Provide the (X, Y) coordinate of the cell's center where the given text is located.  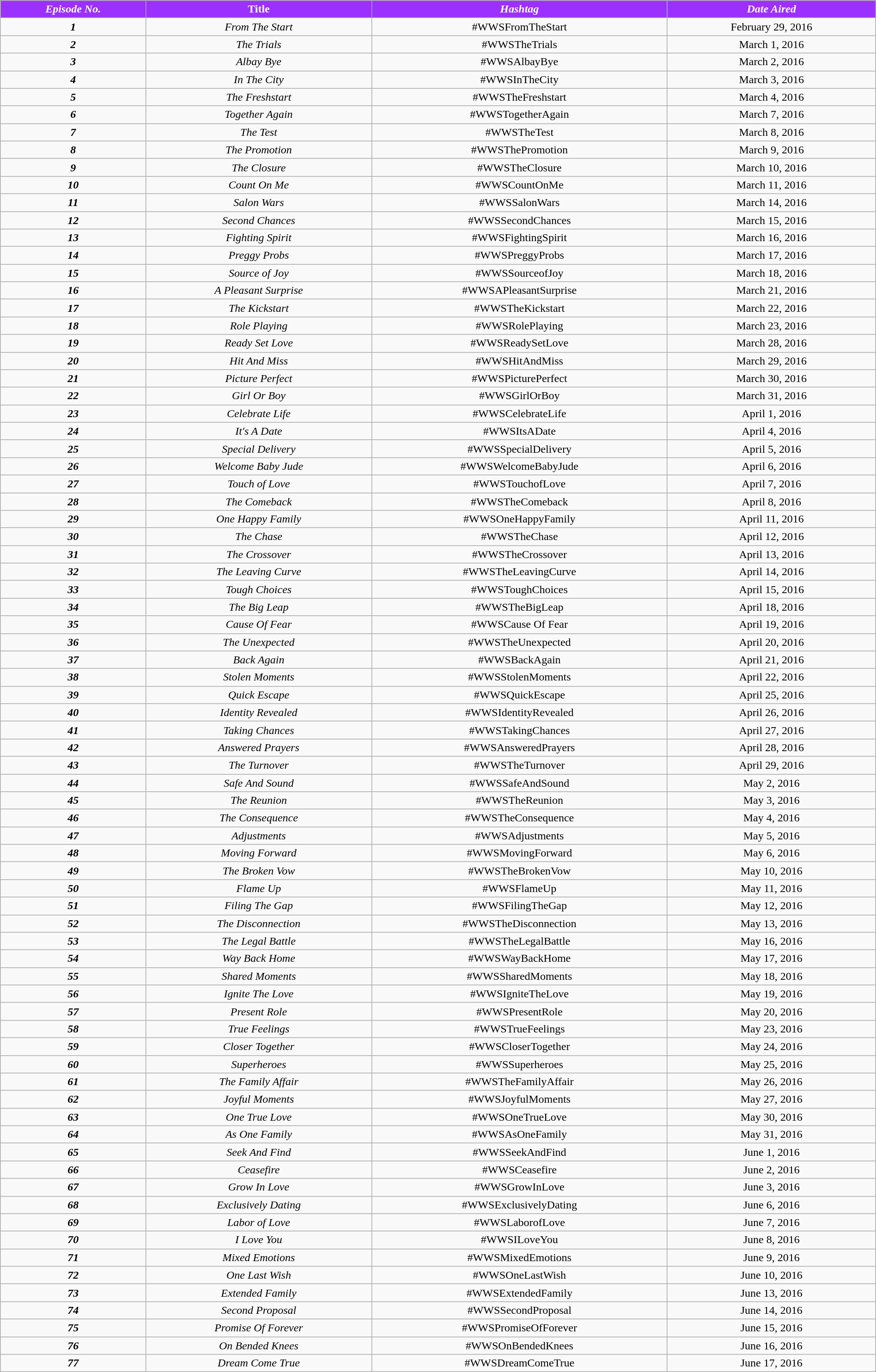
Safe And Sound (259, 783)
April 8, 2016 (772, 501)
#WWSReadySetLove (519, 343)
72 (73, 1275)
33 (73, 589)
One Happy Family (259, 519)
58 (73, 1029)
Fighting Spirit (259, 238)
Exclusively Dating (259, 1205)
16 (73, 291)
The Legal Battle (259, 941)
Shared Moments (259, 976)
March 10, 2016 (772, 167)
March 17, 2016 (772, 255)
March 3, 2016 (772, 79)
Count On Me (259, 185)
May 13, 2016 (772, 923)
#WWSTheBrokenVow (519, 871)
#WWSCelebrateLife (519, 413)
June 7, 2016 (772, 1222)
May 6, 2016 (772, 853)
#WWSSalonWars (519, 202)
25 (73, 449)
#WWSCause Of Fear (519, 625)
May 25, 2016 (772, 1064)
24 (73, 431)
#WWSTheFamilyAffair (519, 1082)
#WWSAPleasantSurprise (519, 291)
April 5, 2016 (772, 449)
35 (73, 625)
June 1, 2016 (772, 1152)
May 5, 2016 (772, 836)
June 2, 2016 (772, 1170)
68 (73, 1205)
Role Playing (259, 326)
75 (73, 1328)
#WWSAdjustments (519, 836)
In The City (259, 79)
May 19, 2016 (772, 994)
#WWSAlbayBye (519, 62)
June 8, 2016 (772, 1240)
May 3, 2016 (772, 801)
Touch of Love (259, 484)
#WWSGrowInLove (519, 1187)
#WWSTouchofLove (519, 484)
#WWSSecondChances (519, 220)
#WWSDreamComeTrue (519, 1363)
6 (73, 115)
Adjustments (259, 836)
#WWSExclusivelyDating (519, 1205)
Dream Come True (259, 1363)
The Disconnection (259, 923)
June 10, 2016 (772, 1275)
#WWSExtendedFamily (519, 1293)
#WWSTheLegalBattle (519, 941)
#WWSPicturePerfect (519, 378)
7 (73, 132)
April 21, 2016 (772, 660)
May 31, 2016 (772, 1135)
The Freshstart (259, 97)
Celebrate Life (259, 413)
#WWSRolePlaying (519, 326)
#WWSHitAndMiss (519, 361)
#WWSFightingSpirit (519, 238)
True Feelings (259, 1029)
#WWSTheTest (519, 132)
Girl Or Boy (259, 396)
#WWSSourceofJoy (519, 273)
June 17, 2016 (772, 1363)
April 18, 2016 (772, 607)
8 (73, 150)
Preggy Probs (259, 255)
Date Aired (772, 9)
Second Chances (259, 220)
50 (73, 888)
42 (73, 747)
Grow In Love (259, 1187)
One True Love (259, 1117)
March 11, 2016 (772, 185)
73 (73, 1293)
Joyful Moments (259, 1099)
#WWSJoyfulMoments (519, 1099)
53 (73, 941)
20 (73, 361)
February 29, 2016 (772, 27)
2 (73, 44)
22 (73, 396)
March 14, 2016 (772, 202)
#WWSSuperheroes (519, 1064)
March 7, 2016 (772, 115)
March 21, 2016 (772, 291)
12 (73, 220)
37 (73, 660)
40 (73, 712)
Episode No. (73, 9)
May 23, 2016 (772, 1029)
March 15, 2016 (772, 220)
#WWSSeekAndFind (519, 1152)
65 (73, 1152)
The Consequence (259, 818)
21 (73, 378)
#WWSOneLastWish (519, 1275)
The Reunion (259, 801)
67 (73, 1187)
Flame Up (259, 888)
The Closure (259, 167)
#WWSFlameUp (519, 888)
28 (73, 501)
Seek And Find (259, 1152)
Filing The Gap (259, 906)
#WWSTheReunion (519, 801)
#WWSMovingForward (519, 853)
48 (73, 853)
#WWSPreggyProbs (519, 255)
June 15, 2016 (772, 1328)
Tough Choices (259, 589)
June 6, 2016 (772, 1205)
April 14, 2016 (772, 572)
17 (73, 308)
32 (73, 572)
May 26, 2016 (772, 1082)
76 (73, 1346)
The Crossover (259, 554)
May 4, 2016 (772, 818)
#WWSTheConsequence (519, 818)
#WWSAnsweredPrayers (519, 747)
April 13, 2016 (772, 554)
26 (73, 466)
The Test (259, 132)
The Chase (259, 537)
5 (73, 97)
66 (73, 1170)
Title (259, 9)
#WWSSpecialDelivery (519, 449)
#WWSTrueFeelings (519, 1029)
27 (73, 484)
19 (73, 343)
May 24, 2016 (772, 1046)
April 6, 2016 (772, 466)
The Leaving Curve (259, 572)
Way Back Home (259, 959)
#WWSTheComeback (519, 501)
45 (73, 801)
34 (73, 607)
11 (73, 202)
#WWSSharedMoments (519, 976)
56 (73, 994)
Closer Together (259, 1046)
#WWSTheClosure (519, 167)
#WWSTogetherAgain (519, 115)
#WWSStolenMoments (519, 677)
#WWSIdentityRevealed (519, 712)
Extended Family (259, 1293)
April 26, 2016 (772, 712)
59 (73, 1046)
Taking Chances (259, 730)
June 16, 2016 (772, 1346)
70 (73, 1240)
April 25, 2016 (772, 695)
49 (73, 871)
March 30, 2016 (772, 378)
The Family Affair (259, 1082)
#WWSTheChase (519, 537)
April 28, 2016 (772, 747)
39 (73, 695)
#WWSToughChoices (519, 589)
51 (73, 906)
64 (73, 1135)
Labor of Love (259, 1222)
#WWSTheBigLeap (519, 607)
June 14, 2016 (772, 1310)
#WWSCloserTogether (519, 1046)
Ignite The Love (259, 994)
1 (73, 27)
#WWSPromiseOfForever (519, 1328)
May 2, 2016 (772, 783)
One Last Wish (259, 1275)
March 1, 2016 (772, 44)
Back Again (259, 660)
The Trials (259, 44)
March 28, 2016 (772, 343)
A Pleasant Surprise (259, 291)
#WWSTheKickstart (519, 308)
44 (73, 783)
April 20, 2016 (772, 642)
#WWSILoveYou (519, 1240)
9 (73, 167)
Ceasefire (259, 1170)
3 (73, 62)
May 20, 2016 (772, 1011)
52 (73, 923)
#WWSItsADate (519, 431)
#WWSOneTrueLove (519, 1117)
June 13, 2016 (772, 1293)
May 30, 2016 (772, 1117)
#WWSOneHappyFamily (519, 519)
14 (73, 255)
#WWSTheUnexpected (519, 642)
The Broken Vow (259, 871)
#WWSThePromotion (519, 150)
#WWSOnBendedKnees (519, 1346)
60 (73, 1064)
30 (73, 537)
The Promotion (259, 150)
#WWSWelcomeBabyJude (519, 466)
Cause Of Fear (259, 625)
May 11, 2016 (772, 888)
#WWSQuickEscape (519, 695)
10 (73, 185)
April 27, 2016 (772, 730)
#WWSSafeAndSound (519, 783)
May 17, 2016 (772, 959)
April 29, 2016 (772, 765)
#WWSWayBackHome (519, 959)
71 (73, 1257)
April 7, 2016 (772, 484)
41 (73, 730)
April 1, 2016 (772, 413)
#WWSTheTrials (519, 44)
38 (73, 677)
Hit And Miss (259, 361)
74 (73, 1310)
#WWSTheFreshstart (519, 97)
31 (73, 554)
#WWSTakingChances (519, 730)
April 19, 2016 (772, 625)
#WWSIgniteTheLove (519, 994)
46 (73, 818)
March 16, 2016 (772, 238)
#WWSCountOnMe (519, 185)
36 (73, 642)
63 (73, 1117)
Answered Prayers (259, 747)
Mixed Emotions (259, 1257)
From The Start (259, 27)
Special Delivery (259, 449)
March 31, 2016 (772, 396)
Salon Wars (259, 202)
The Big Leap (259, 607)
The Unexpected (259, 642)
#WWSSecondProposal (519, 1310)
#WWSLaborofLove (519, 1222)
29 (73, 519)
18 (73, 326)
Ready Set Love (259, 343)
#WWSTheDisconnection (519, 923)
#WWSTheLeavingCurve (519, 572)
March 9, 2016 (772, 150)
May 10, 2016 (772, 871)
April 15, 2016 (772, 589)
#WWSFromTheStart (519, 27)
May 18, 2016 (772, 976)
June 3, 2016 (772, 1187)
Hashtag (519, 9)
The Turnover (259, 765)
Quick Escape (259, 695)
March 18, 2016 (772, 273)
On Bended Knees (259, 1346)
Moving Forward (259, 853)
#WWSPresentRole (519, 1011)
It's A Date (259, 431)
Together Again (259, 115)
62 (73, 1099)
47 (73, 836)
Second Proposal (259, 1310)
77 (73, 1363)
April 11, 2016 (772, 519)
Identity Revealed (259, 712)
March 29, 2016 (772, 361)
#WWSFilingTheGap (519, 906)
May 12, 2016 (772, 906)
April 22, 2016 (772, 677)
April 4, 2016 (772, 431)
#WWSCeasefire (519, 1170)
March 22, 2016 (772, 308)
4 (73, 79)
23 (73, 413)
61 (73, 1082)
Present Role (259, 1011)
The Comeback (259, 501)
Source of Joy (259, 273)
#WWSTheTurnover (519, 765)
55 (73, 976)
June 9, 2016 (772, 1257)
I Love You (259, 1240)
Stolen Moments (259, 677)
The Kickstart (259, 308)
#WWSMixedEmotions (519, 1257)
Albay Bye (259, 62)
Superheroes (259, 1064)
April 12, 2016 (772, 537)
May 16, 2016 (772, 941)
43 (73, 765)
54 (73, 959)
69 (73, 1222)
March 4, 2016 (772, 97)
Promise Of Forever (259, 1328)
15 (73, 273)
#WWSAsOneFamily (519, 1135)
#WWSBackAgain (519, 660)
March 23, 2016 (772, 326)
As One Family (259, 1135)
Picture Perfect (259, 378)
#WWSTheCrossover (519, 554)
March 2, 2016 (772, 62)
May 27, 2016 (772, 1099)
March 8, 2016 (772, 132)
57 (73, 1011)
Welcome Baby Jude (259, 466)
#WWSInTheCity (519, 79)
13 (73, 238)
#WWSGirlOrBoy (519, 396)
